Search for the cell housing the specified text and yield its [X, Y] center coordinate. 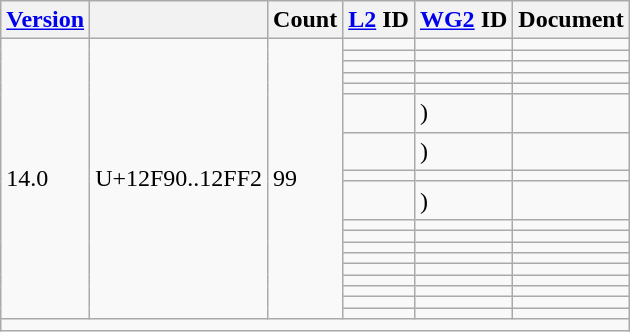
Version [46, 20]
Document [571, 20]
Count [306, 20]
99 [306, 179]
14.0 [46, 179]
L2 ID [379, 20]
WG2 ID [463, 20]
U+12F90..12FF2 [179, 179]
